Extract the (X, Y) coordinate from the center of the cell holding the provided text.  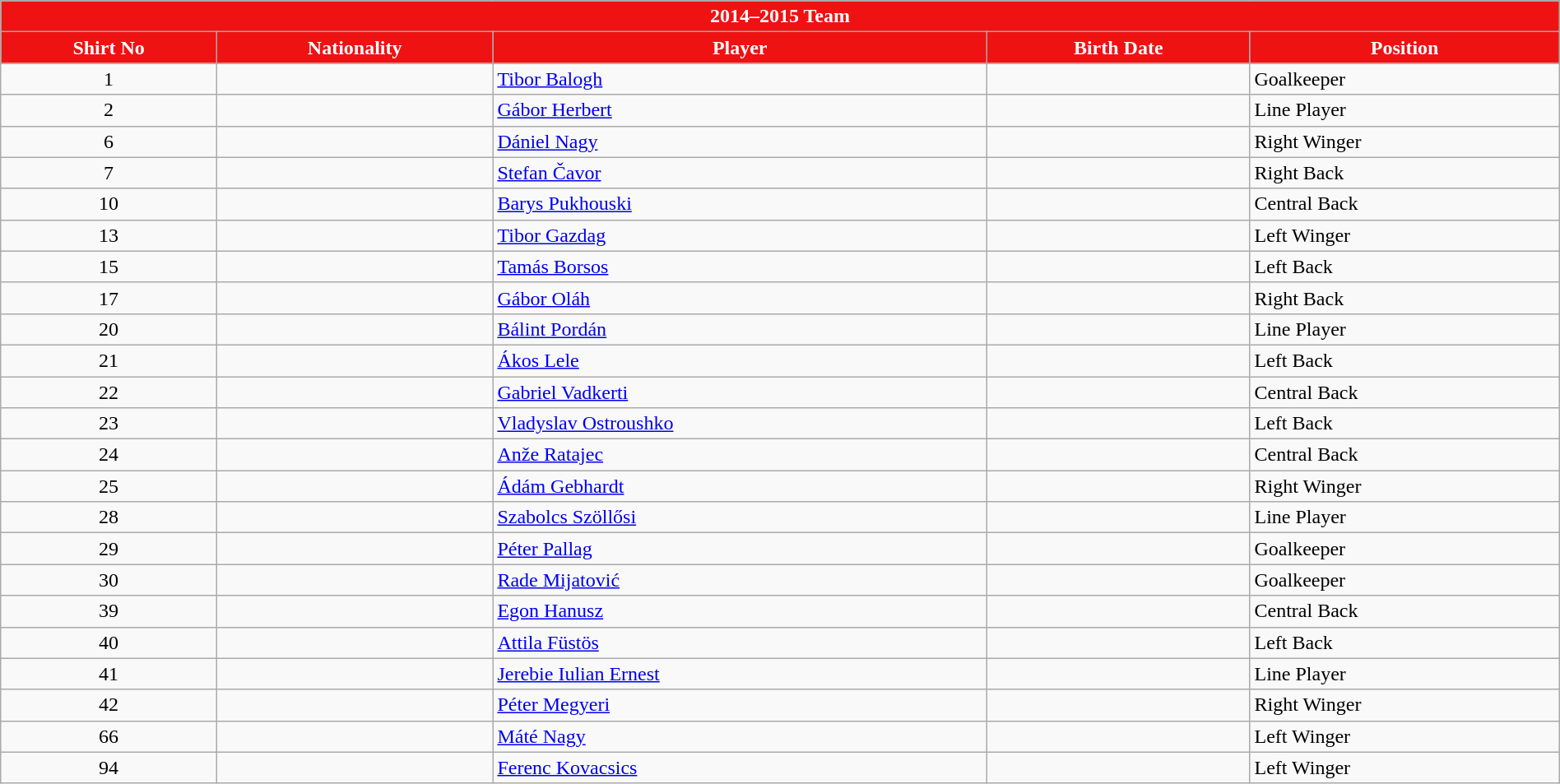
28 (109, 517)
66 (109, 736)
13 (109, 235)
7 (109, 173)
23 (109, 424)
6 (109, 141)
Ákos Lele (741, 360)
Ferenc Kovacsics (741, 768)
2 (109, 110)
2014–2015 Team (780, 16)
17 (109, 298)
Nationality (355, 48)
15 (109, 267)
Vladyslav Ostroushko (741, 424)
Tibor Balogh (741, 79)
Anže Ratajec (741, 455)
Stefan Čavor (741, 173)
21 (109, 360)
40 (109, 643)
30 (109, 580)
Birth Date (1117, 48)
20 (109, 329)
29 (109, 549)
41 (109, 674)
Egon Hanusz (741, 611)
Jerebie Iulian Ernest (741, 674)
39 (109, 611)
Attila Füstös (741, 643)
Péter Megyeri (741, 705)
22 (109, 392)
1 (109, 79)
Tamás Borsos (741, 267)
Player (741, 48)
Péter Pallag (741, 549)
Gabriel Vadkerti (741, 392)
Gábor Herbert (741, 110)
25 (109, 486)
Position (1404, 48)
Gábor Oláh (741, 298)
Bálint Pordán (741, 329)
Tibor Gazdag (741, 235)
Shirt No (109, 48)
Rade Mijatović (741, 580)
Dániel Nagy (741, 141)
Szabolcs Szöllősi (741, 517)
Barys Pukhouski (741, 204)
24 (109, 455)
42 (109, 705)
Ádám Gebhardt (741, 486)
Máté Nagy (741, 736)
10 (109, 204)
94 (109, 768)
